Provide the [X, Y] coordinate of the cell's center where the given text is located.  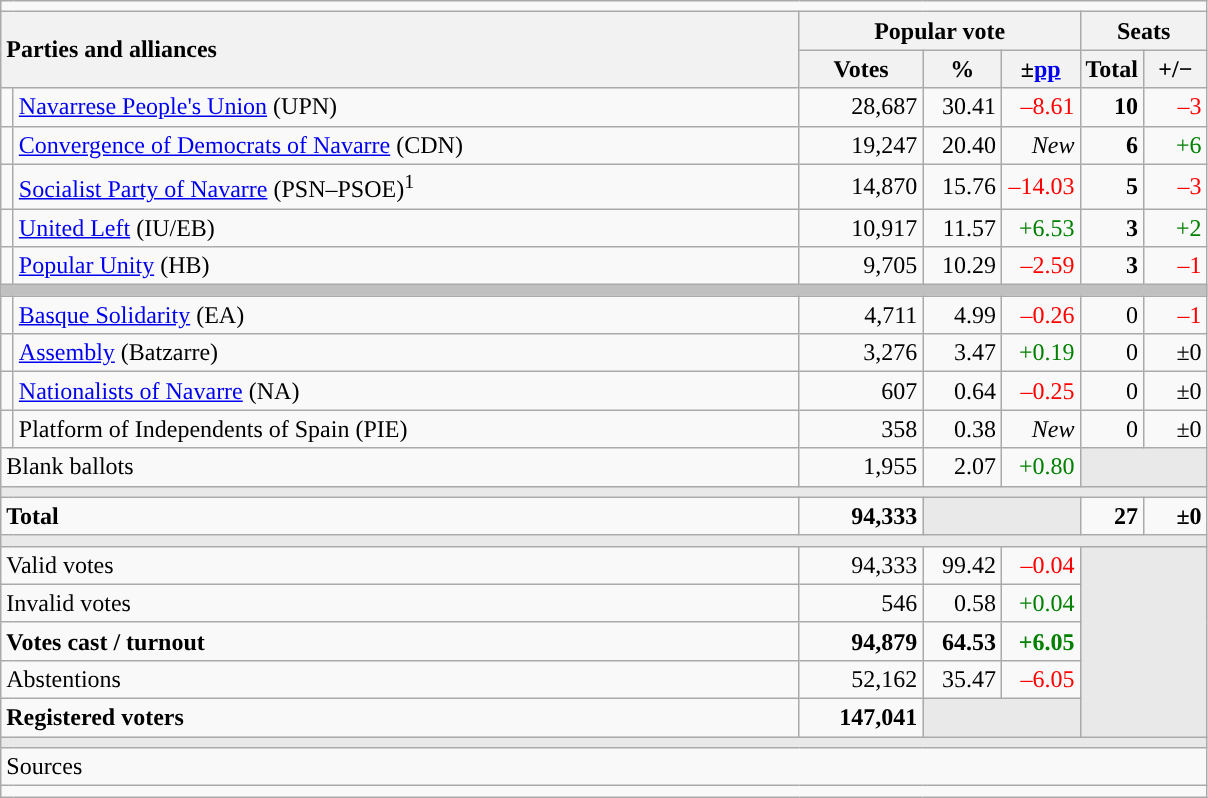
–0.26 [1040, 315]
Votes cast / turnout [400, 641]
147,041 [861, 718]
0.38 [962, 429]
±pp [1040, 69]
+0.19 [1040, 353]
94,879 [861, 641]
14,870 [861, 186]
Popular Unity (HB) [406, 266]
–6.05 [1040, 679]
Valid votes [400, 565]
3.47 [962, 353]
Platform of Independents of Spain (PIE) [406, 429]
+6 [1176, 145]
Registered voters [400, 718]
6 [1112, 145]
Invalid votes [400, 603]
27 [1112, 516]
2.07 [962, 467]
3,276 [861, 353]
+2 [1176, 228]
1,955 [861, 467]
28,687 [861, 107]
–0.25 [1040, 391]
9,705 [861, 266]
607 [861, 391]
11.57 [962, 228]
Blank ballots [400, 467]
–2.59 [1040, 266]
35.47 [962, 679]
Parties and alliances [400, 50]
Convergence of Democrats of Navarre (CDN) [406, 145]
546 [861, 603]
+6.05 [1040, 641]
–0.04 [1040, 565]
358 [861, 429]
Assembly (Batzarre) [406, 353]
64.53 [962, 641]
Socialist Party of Navarre (PSN–PSOE)1 [406, 186]
% [962, 69]
4.99 [962, 315]
Nationalists of Navarre (NA) [406, 391]
10 [1112, 107]
Popular vote [940, 31]
United Left (IU/EB) [406, 228]
–14.03 [1040, 186]
+0.80 [1040, 467]
15.76 [962, 186]
+/− [1176, 69]
Basque Solidarity (EA) [406, 315]
0.64 [962, 391]
0.58 [962, 603]
+6.53 [1040, 228]
Navarrese People's Union (UPN) [406, 107]
52,162 [861, 679]
+0.04 [1040, 603]
4,711 [861, 315]
5 [1112, 186]
Seats [1144, 31]
10,917 [861, 228]
30.41 [962, 107]
19,247 [861, 145]
–8.61 [1040, 107]
10.29 [962, 266]
20.40 [962, 145]
Abstentions [400, 679]
Votes [861, 69]
99.42 [962, 565]
Sources [604, 767]
